Locate the cell with the specified text and output its [X, Y] center coordinate. 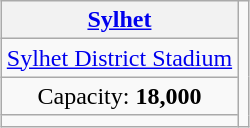
Sylhet [119, 20]
Capacity: 18,000 [119, 96]
Sylhet District Stadium [119, 58]
